Pinpoint the cell where the given text exists, returning its [X, Y] midpoint coordinate. 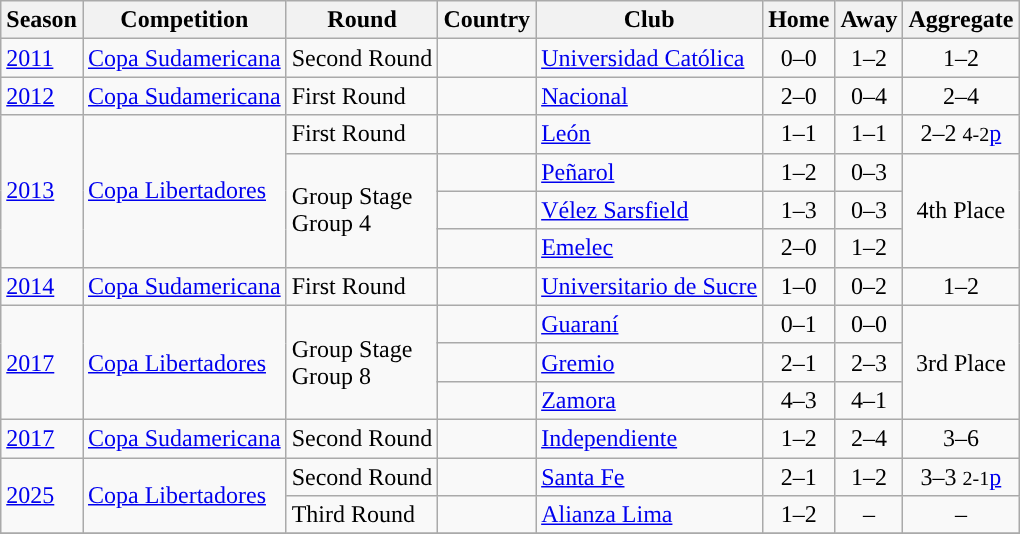
Competition [184, 20]
4–1 [869, 400]
2013 [42, 191]
Alianza Lima [650, 515]
3rd Place [961, 362]
Season [42, 20]
Zamora [650, 400]
3–3 2-1p [961, 477]
1–3 [799, 210]
Gremio [650, 362]
Group StageGroup 8 [362, 362]
Away [869, 20]
1–0 [799, 286]
3–6 [961, 438]
2–3 [869, 362]
Home [799, 20]
4–3 [799, 400]
0–2 [869, 286]
Universitario de Sucre [650, 286]
Nacional [650, 96]
Universidad Católica [650, 58]
2012 [42, 96]
Emelec [650, 248]
Club [650, 20]
Third Round [362, 515]
Round [362, 20]
2011 [42, 58]
Aggregate [961, 20]
León [650, 134]
2014 [42, 286]
Guaraní [650, 324]
0–1 [799, 324]
2025 [42, 496]
Independiente [650, 438]
0–4 [869, 96]
4th Place [961, 210]
Vélez Sarsfield [650, 210]
2–2 4-2p [961, 134]
Group StageGroup 4 [362, 210]
Peñarol [650, 172]
Santa Fe [650, 477]
Country [487, 20]
